Return (X, Y) of the center of cell containing provided text 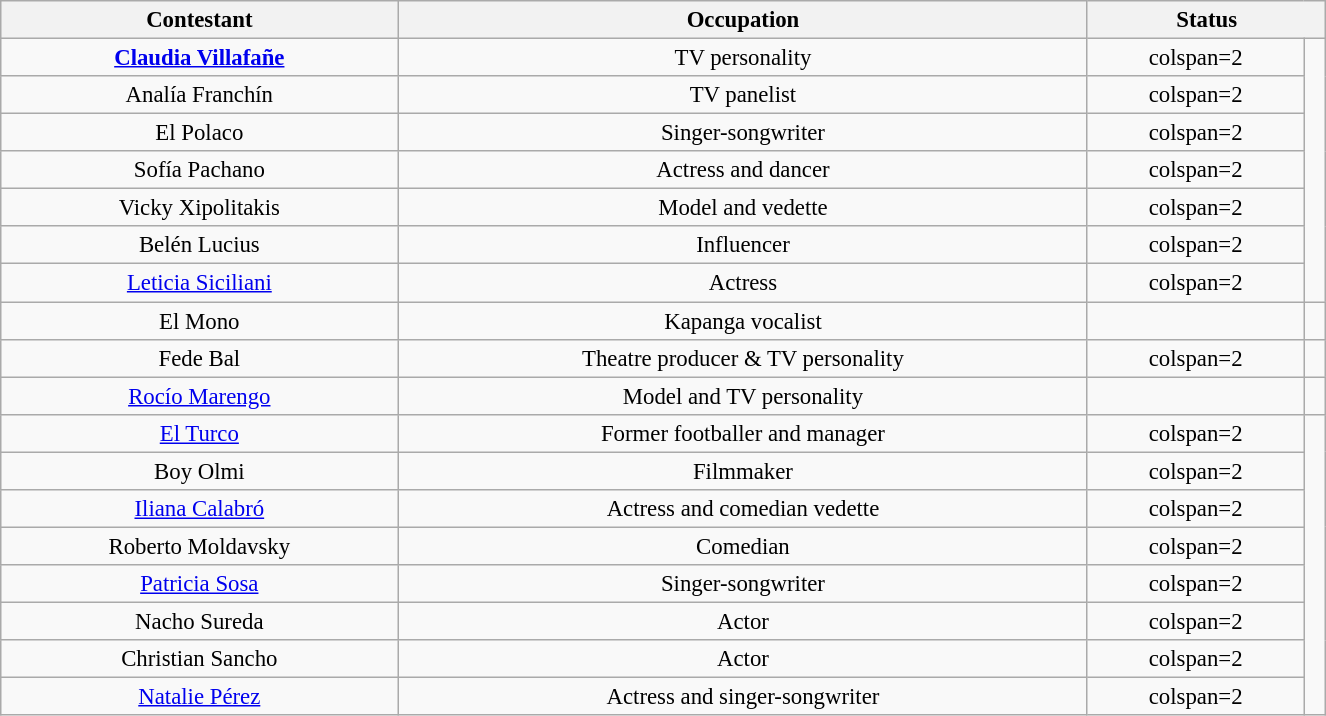
Natalie Pérez (199, 696)
Filmmaker (744, 471)
Status (1206, 20)
Fede Bal (199, 358)
Boy Olmi (199, 471)
Actress and comedian vedette (744, 508)
Patricia Sosa (199, 584)
Actress (744, 283)
Model and TV personality (744, 396)
El Polaco (199, 133)
Actress and dancer (744, 170)
Rocío Marengo (199, 396)
Nacho Sureda (199, 621)
TV panelist (744, 95)
Actress and singer-songwriter (744, 696)
Theatre producer & TV personality (744, 358)
Roberto Moldavsky (199, 546)
Kapanga vocalist (744, 321)
Occupation (744, 20)
Vicky Xipolitakis (199, 208)
Contestant (199, 20)
El Turco (199, 433)
Iliana Calabró (199, 508)
El Mono (199, 321)
TV personality (744, 57)
Leticia Siciliani (199, 283)
Former footballer and manager (744, 433)
Christian Sancho (199, 659)
Analía Franchín (199, 95)
Model and vedette (744, 208)
Comedian (744, 546)
Influencer (744, 245)
Sofía Pachano (199, 170)
Claudia Villafañe (199, 57)
Belén Lucius (199, 245)
